Find where the given text appears and provide that cell's center as (x, y) coordinate. 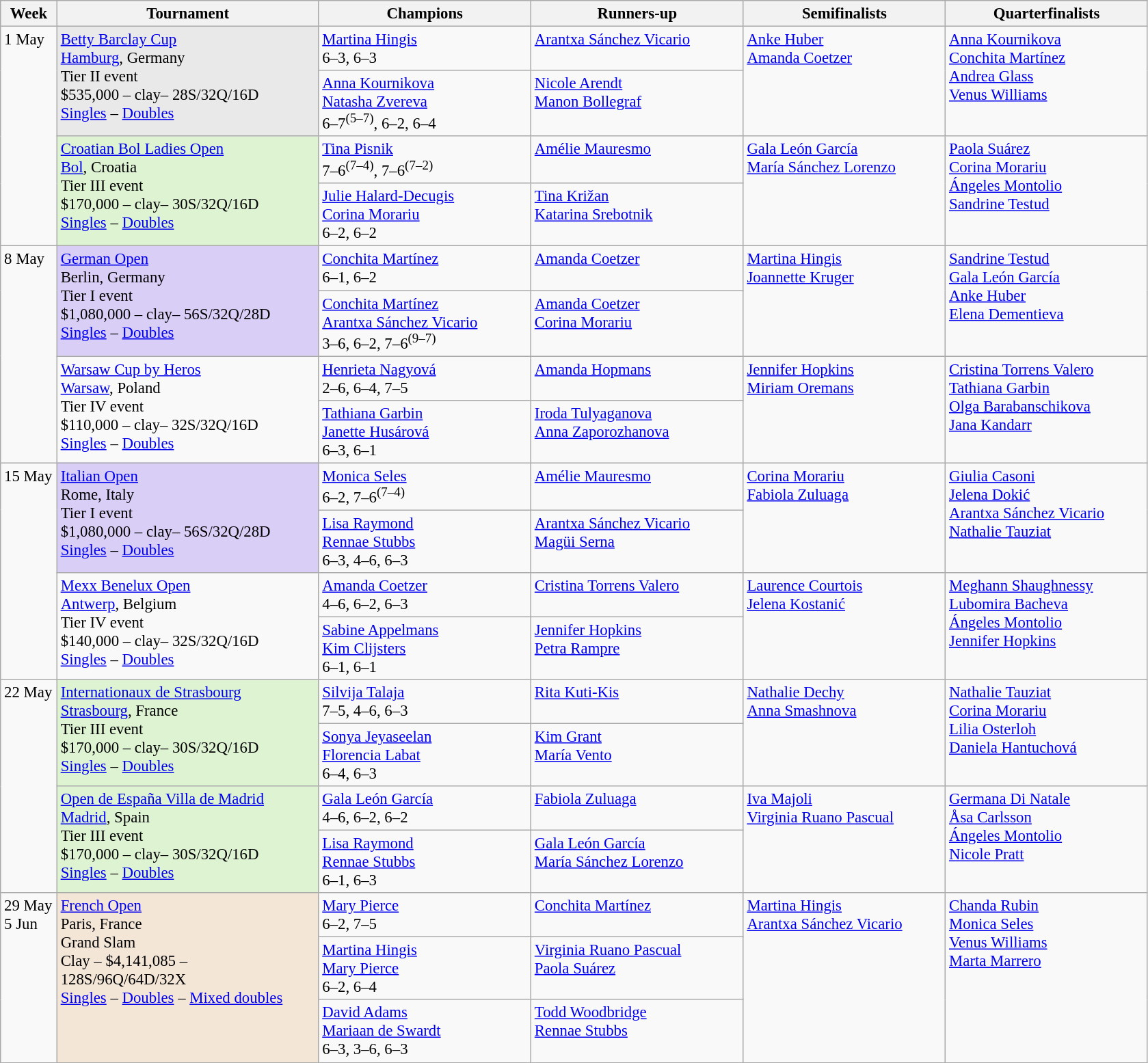
Quarterfinalists (1047, 14)
1 May (29, 137)
German Open Berlin, Germany Tier I event $1,080,000 – clay– 56S/32Q/28DSingles – Doubles (187, 301)
Tournament (187, 14)
Betty Barclay Cup Hamburg, Germany Tier II event $535,000 – clay– 28S/32Q/16DSingles – Doubles (187, 82)
Meghann Shaughnessy Lubomira Bacheva Ángeles Montolio Jennifer Hopkins (1047, 626)
Anna Kournikova Conchita Martínez Andrea Glass Venus Williams (1047, 82)
Tina Pisnik 7–6(7–4), 7–6(7–2) (425, 160)
Silvija Talaja 7–5, 4–6, 6–3 (425, 701)
Champions (425, 14)
Conchita Martínez 6–1, 6–2 (425, 268)
Henrieta Nagyová 2–6, 6–4, 7–5 (425, 379)
Arantxa Sánchez Vicario Magüi Serna (637, 541)
Gala León García 4–6, 6–2, 6–2 (425, 808)
Nathalie Dechy Anna Smashnova (844, 733)
Amanda Hopmans (637, 379)
Semifinalists (844, 14)
Kim Grant María Vento (637, 755)
Anna Kournikova Natasha Zvereva6–7(5–7), 6–2, 6–4 (425, 103)
Todd Woodbridge Rennae Stubbs (637, 1032)
Week (29, 14)
Conchita Martínez (637, 915)
Amanda Coetzer 4–6, 6–2, 6–3 (425, 595)
Cristina Torrens Valero Tathiana Garbin Olga Barabanschikova Jana Kandarr (1047, 409)
Runners-up (637, 14)
Sonya Jeyaseelan Florencia Labat6–4, 6–3 (425, 755)
Warsaw Cup by Heros Warsaw, Poland Tier IV event $110,000 – clay– 32S/32Q/16DSingles – Doubles (187, 409)
Mary Pierce 6–2, 7–5 (425, 915)
Lisa Raymond Rennae Stubbs6–1, 6–3 (425, 862)
Croatian Bol Ladies Open Bol, Croatia Tier III event $170,000 – clay– 30S/32Q/16DSingles – Doubles (187, 191)
Martina Hingis Joannette Kruger (844, 301)
Julie Halard-Decugis Corina Morariu6–2, 6–2 (425, 215)
Virginia Ruano Pascual Paola Suárez (637, 969)
Internationaux de Strasbourg Strasbourg, France Tier III event $170,000 – clay– 30S/32Q/16DSingles – Doubles (187, 733)
Laurence Courtois Jelena Kostanić (844, 626)
Chanda Rubin Monica Seles Venus Williams Marta Marrero (1047, 978)
Sabine Appelmans Kim Clijsters6–1, 6–1 (425, 648)
Monica Seles 6–2, 7–6(7–4) (425, 487)
15 May (29, 571)
Nathalie Tauziat Corina Morariu Lilia Osterloh Daniela Hantuchová (1047, 733)
Paola Suárez Corina Morariu Ángeles Montolio Sandrine Testud (1047, 191)
Corina Morariu Fabiola Zuluaga (844, 518)
Italian Open Rome, Italy Tier I event $1,080,000 – clay– 56S/32Q/28DSingles – Doubles (187, 518)
Amanda Coetzer Corina Morariu (637, 323)
Mexx Benelux Open Antwerp, Belgium Tier IV event $140,000 – clay– 32S/32Q/16DSingles – Doubles (187, 626)
Cristina Torrens Valero (637, 595)
Lisa Raymond Rennae Stubbs6–3, 4–6, 6–3 (425, 541)
Martina Hingis Arantxa Sánchez Vicario (844, 978)
29 May5 Jun (29, 978)
Nicole Arendt Manon Bollegraf (637, 103)
Germana Di Natale Åsa Carlsson Ángeles Montolio Nicole Pratt (1047, 839)
22 May (29, 786)
8 May (29, 354)
Sandrine Testud Gala León García Anke Huber Elena Dementieva (1047, 301)
Iva Majoli Virginia Ruano Pascual (844, 839)
Jennifer Hopkins Miriam Oremans (844, 409)
Open de España Villa de Madrid Madrid, Spain Tier III event $170,000 – clay– 30S/32Q/16DSingles – Doubles (187, 839)
Martina Hingis Mary Pierce6–2, 6–4 (425, 969)
Iroda Tulyaganova Anna Zaporozhanova (637, 431)
Rita Kuti-Kis (637, 701)
Jennifer Hopkins Petra Rampre (637, 648)
Giulia Casoni Jelena Dokić Arantxa Sánchez Vicario Nathalie Tauziat (1047, 518)
Martina Hingis 6–3, 6–3 (425, 49)
Tathiana Garbin Janette Husárová6–3, 6–1 (425, 431)
Tina Križan Katarina Srebotnik (637, 215)
French Open Paris, France Grand SlamClay – $4,141,085 – 128S/96Q/64D/32XSingles – Doubles – Mixed doubles (187, 978)
Conchita Martínez Arantxa Sánchez Vicario3–6, 6–2, 7–6(9–7) (425, 323)
Anke Huber Amanda Coetzer (844, 82)
Arantxa Sánchez Vicario (637, 49)
Fabiola Zuluaga (637, 808)
Amanda Coetzer (637, 268)
David Adams Mariaan de Swardt6–3, 3–6, 6–3 (425, 1032)
